Pinpoint the cell where the given text exists, returning its [X, Y] midpoint coordinate. 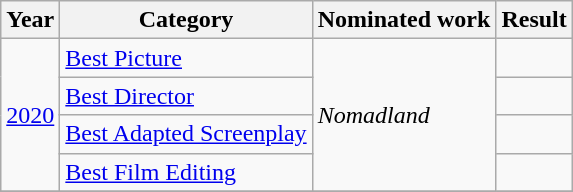
Best Film Editing [186, 172]
Best Picture [186, 58]
Result [534, 20]
Best Adapted Screenplay [186, 134]
2020 [30, 115]
Nominated work [404, 20]
Year [30, 20]
Best Director [186, 96]
Category [186, 20]
Nomadland [404, 115]
